Determine the [x, y] coordinate at the center of the cell enclosing the given text.  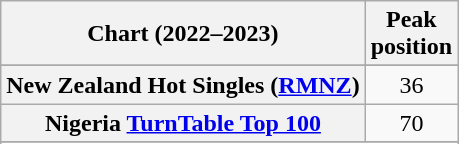
New Zealand Hot Singles (RMNZ) [183, 85]
70 [411, 123]
Chart (2022–2023) [183, 34]
Peakposition [411, 34]
Nigeria TurnTable Top 100 [183, 123]
36 [411, 85]
